From the cell containing the given text, extract its center point as [x, y] coordinate. 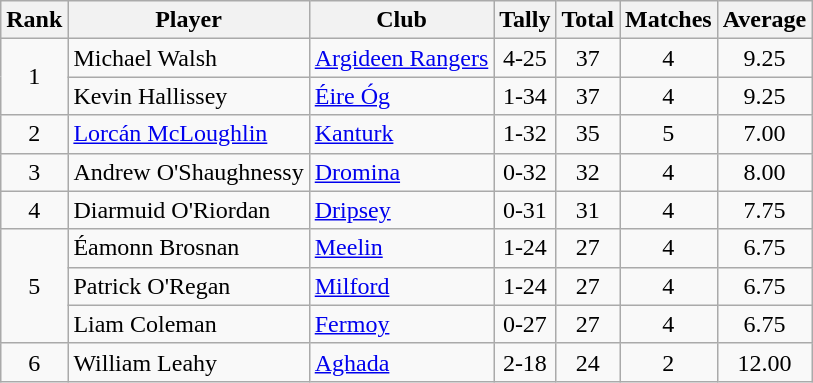
Matches [669, 20]
Fermoy [402, 324]
Tally [525, 20]
1 [34, 77]
Lorcán McLoughlin [188, 134]
0-32 [525, 172]
7.00 [764, 134]
Éamonn Brosnan [188, 248]
Michael Walsh [188, 58]
6 [34, 362]
Club [402, 20]
Milford [402, 286]
Argideen Rangers [402, 58]
7.75 [764, 210]
24 [588, 362]
Average [764, 20]
12.00 [764, 362]
35 [588, 134]
3 [34, 172]
Liam Coleman [188, 324]
William Leahy [188, 362]
0-27 [525, 324]
Aghada [402, 362]
Kanturk [402, 134]
Dromina [402, 172]
Patrick O'Regan [188, 286]
Andrew O'Shaughnessy [188, 172]
1-32 [525, 134]
Rank [34, 20]
32 [588, 172]
Éire Óg [402, 96]
Player [188, 20]
Diarmuid O'Riordan [188, 210]
Kevin Hallissey [188, 96]
31 [588, 210]
4-25 [525, 58]
0-31 [525, 210]
Meelin [402, 248]
8.00 [764, 172]
Dripsey [402, 210]
2-18 [525, 362]
Total [588, 20]
1-34 [525, 96]
